Provide the [x, y] coordinate of the cell's center where the given text is located.  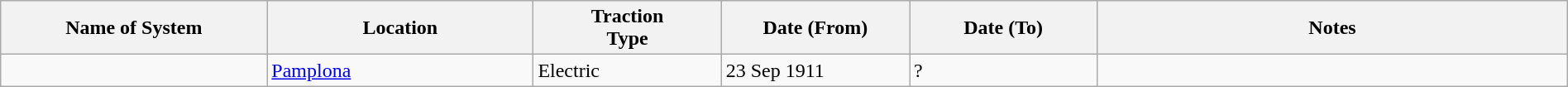
Date (To) [1004, 28]
? [1004, 70]
Date (From) [815, 28]
23 Sep 1911 [815, 70]
Name of System [134, 28]
Location [400, 28]
Notes [1332, 28]
TractionType [627, 28]
Electric [627, 70]
Pamplona [400, 70]
